Provide the [X, Y] coordinate of the cell's center where the given text is located.  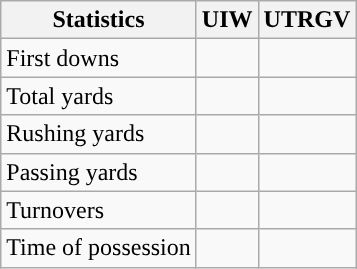
Statistics [99, 20]
Rushing yards [99, 134]
Time of possession [99, 248]
UTRGV [307, 20]
Turnovers [99, 210]
UIW [227, 20]
Total yards [99, 96]
First downs [99, 58]
Passing yards [99, 172]
